Pinpoint the cell where the given text exists, returning its (X, Y) midpoint coordinate. 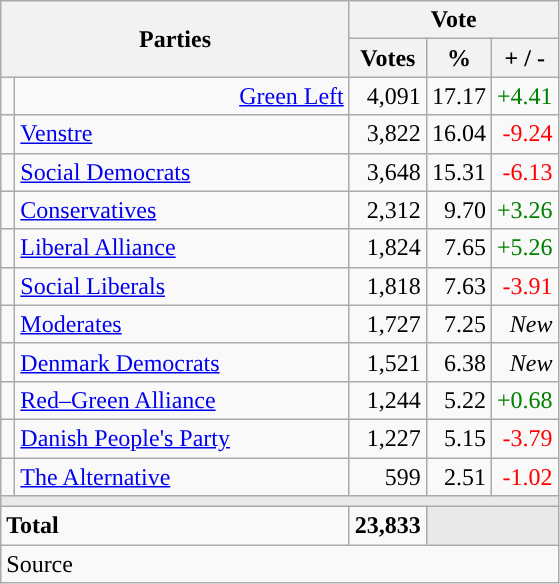
+ / - (524, 58)
1,227 (388, 438)
Vote (454, 20)
Votes (388, 58)
Source (280, 564)
+3.26 (524, 210)
Danish People's Party (182, 438)
Red–Green Alliance (182, 400)
1,818 (388, 286)
-9.24 (524, 134)
Social Liberals (182, 286)
9.70 (458, 210)
Green Left (182, 96)
Social Democrats (182, 172)
3,822 (388, 134)
599 (388, 477)
Total (176, 526)
15.31 (458, 172)
Parties (176, 39)
Liberal Alliance (182, 248)
+5.26 (524, 248)
-1.02 (524, 477)
1,244 (388, 400)
The Alternative (182, 477)
4,091 (388, 96)
Venstre (182, 134)
% (458, 58)
23,833 (388, 526)
-3.91 (524, 286)
16.04 (458, 134)
+4.41 (524, 96)
1,824 (388, 248)
17.17 (458, 96)
+0.68 (524, 400)
-6.13 (524, 172)
6.38 (458, 362)
1,521 (388, 362)
5.15 (458, 438)
3,648 (388, 172)
1,727 (388, 324)
5.22 (458, 400)
2.51 (458, 477)
7.25 (458, 324)
Moderates (182, 324)
7.63 (458, 286)
Conservatives (182, 210)
-3.79 (524, 438)
Denmark Democrats (182, 362)
2,312 (388, 210)
7.65 (458, 248)
